Determine the (x, y) coordinate at the center of the cell enclosing the given text.  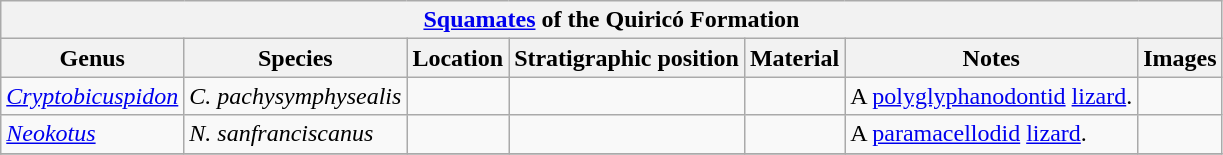
Cryptobicuspidon (92, 96)
Location (458, 58)
Material (794, 58)
Genus (92, 58)
Images (1180, 58)
A paramacellodid lizard. (992, 134)
Neokotus (92, 134)
Notes (992, 58)
Species (296, 58)
N. sanfranciscanus (296, 134)
A polyglyphanodontid lizard. (992, 96)
Squamates of the Quiricó Formation (612, 20)
Stratigraphic position (627, 58)
C. pachysymphysealis (296, 96)
